Output the [X, Y] coordinate of the center of the cell containing the given text.  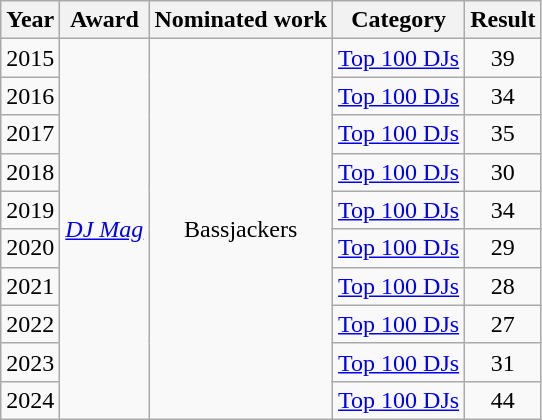
2017 [30, 134]
Award [104, 20]
2023 [30, 362]
35 [503, 134]
31 [503, 362]
Result [503, 20]
29 [503, 248]
Bassjackers [241, 230]
Year [30, 20]
DJ Mag [104, 230]
2015 [30, 58]
2020 [30, 248]
27 [503, 324]
30 [503, 172]
Category [399, 20]
2019 [30, 210]
2022 [30, 324]
2018 [30, 172]
2024 [30, 400]
Nominated work [241, 20]
44 [503, 400]
2021 [30, 286]
2016 [30, 96]
28 [503, 286]
39 [503, 58]
